From the cell containing the given text, extract its center point as (x, y) coordinate. 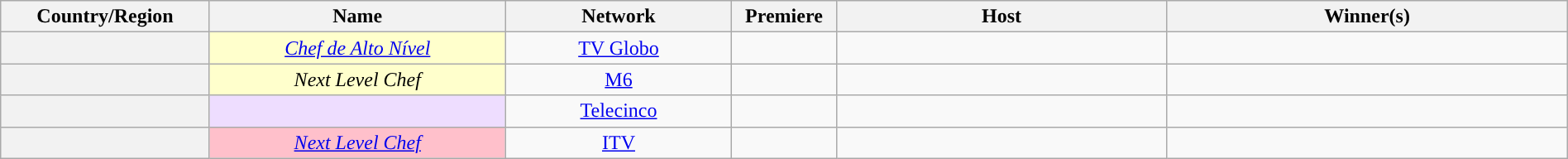
Premiere (784, 17)
M6 (619, 79)
Name (357, 17)
Network (619, 17)
Telecinco (619, 111)
TV Globo (619, 48)
Country/Region (106, 17)
ITV (619, 142)
Winner(s) (1367, 17)
Chef de Alto Nível (357, 48)
Host (1002, 17)
